Output the (x, y) coordinate of the center of the cell containing the given text.  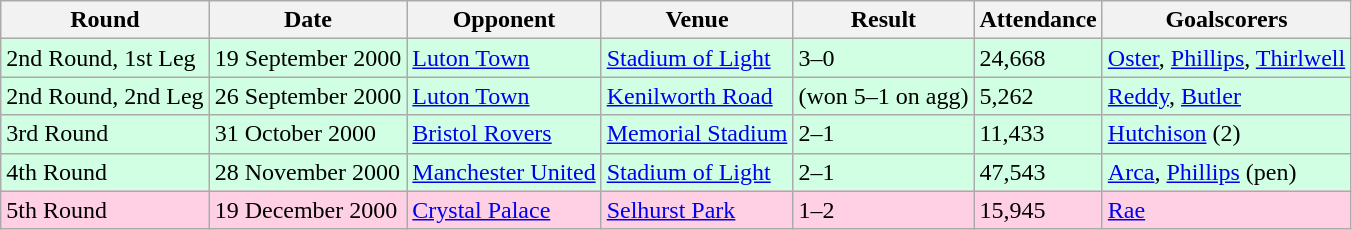
24,668 (1038, 58)
47,543 (1038, 172)
Arca, Phillips (pen) (1226, 172)
Reddy, Butler (1226, 96)
19 December 2000 (308, 210)
Attendance (1038, 20)
2nd Round, 1st Leg (105, 58)
26 September 2000 (308, 96)
Round (105, 20)
28 November 2000 (308, 172)
Manchester United (504, 172)
Goalscorers (1226, 20)
Kenilworth Road (697, 96)
5,262 (1038, 96)
Result (884, 20)
Bristol Rovers (504, 134)
5th Round (105, 210)
31 October 2000 (308, 134)
Selhurst Park (697, 210)
2nd Round, 2nd Leg (105, 96)
Rae (1226, 210)
Crystal Palace (504, 210)
11,433 (1038, 134)
Hutchison (2) (1226, 134)
Date (308, 20)
Oster, Phillips, Thirlwell (1226, 58)
3rd Round (105, 134)
(won 5–1 on agg) (884, 96)
4th Round (105, 172)
3–0 (884, 58)
Opponent (504, 20)
15,945 (1038, 210)
Memorial Stadium (697, 134)
1–2 (884, 210)
Venue (697, 20)
19 September 2000 (308, 58)
